Extract the (x, y) coordinate from the center of the cell holding the provided text.  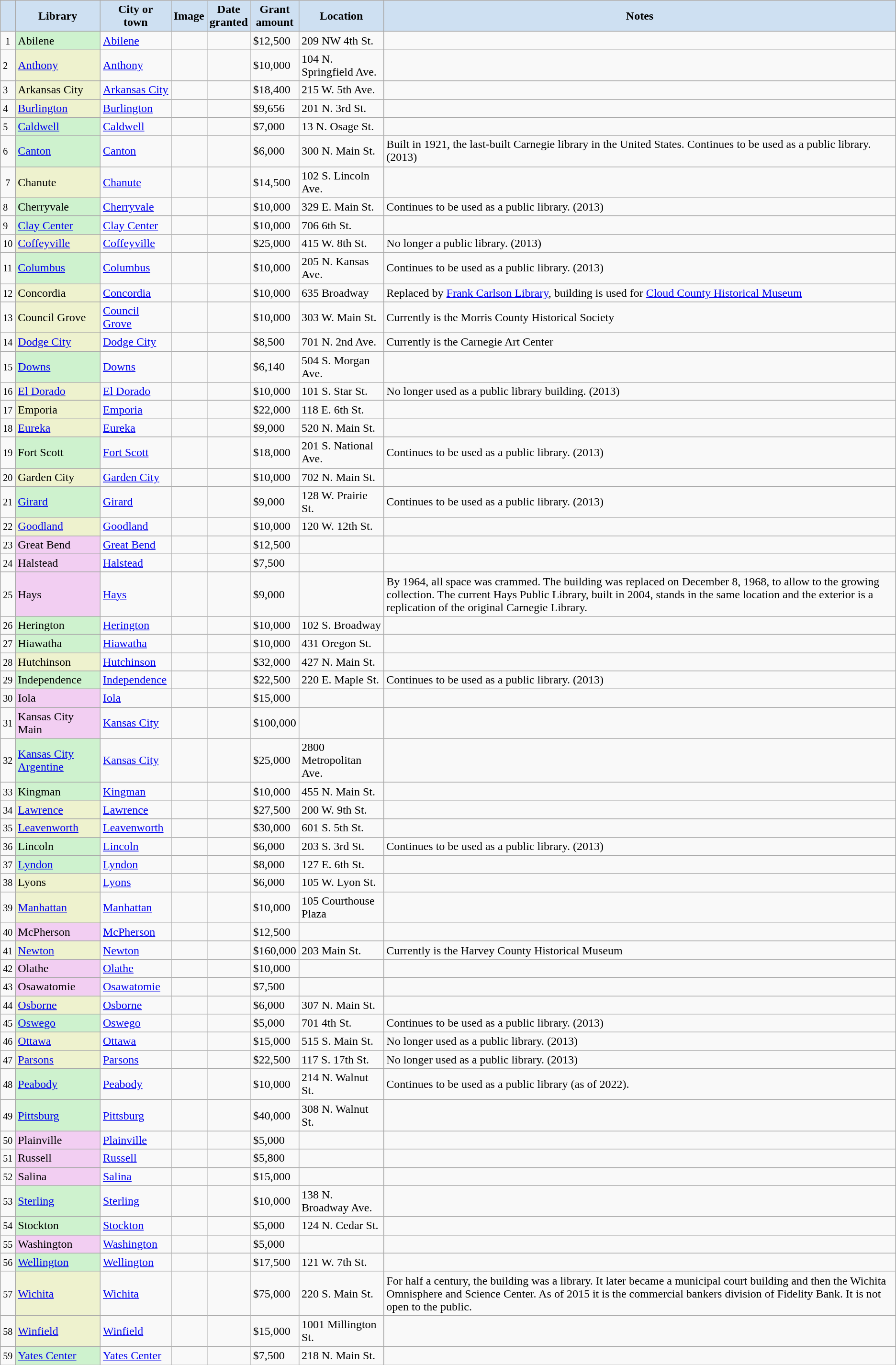
3 (8, 90)
200 W. 9th St. (341, 810)
102 S. Lincoln Ave. (341, 182)
308 N. Walnut St. (341, 1115)
$27,500 (275, 810)
22 (8, 526)
201 S. National Ave. (341, 453)
2800 Metropolitan Ave. (341, 761)
54 (8, 1226)
46 (8, 1041)
$8,500 (275, 342)
105 W. Lyon St. (341, 883)
16 (8, 392)
1 (8, 41)
24 (8, 563)
52 (8, 1176)
26 (8, 625)
56 (8, 1262)
7 (8, 182)
701 4th St. (341, 1023)
53 (8, 1201)
6 (8, 151)
706 6th St. (341, 225)
$18,000 (275, 453)
220 S. Main St. (341, 1293)
201 N. 3rd St. (341, 108)
4 (8, 108)
$17,500 (275, 1262)
431 Oregon St. (341, 643)
Location (341, 16)
$14,500 (275, 182)
49 (8, 1115)
205 N. Kansas Ave. (341, 268)
455 N. Main St. (341, 792)
9 (8, 225)
42 (8, 968)
300 N. Main St. (341, 151)
11 (8, 268)
102 S. Broadway (341, 625)
Image (189, 16)
$7,000 (275, 126)
43 (8, 986)
$100,000 (275, 723)
47 (8, 1060)
1001 Millington St. (341, 1331)
51 (8, 1158)
$30,000 (275, 828)
Built in 1921, the last-built Carnegie library in the United States. Continues to be used as a public library. (2013) (639, 151)
44 (8, 1005)
19 (8, 453)
105 Courthouse Plaza (341, 907)
15 (8, 367)
17 (8, 410)
Replaced by Frank Carlson Library, building is used for Cloud County Historical Museum (639, 292)
Dategranted (229, 16)
101 S. Star St. (341, 392)
601 S. 5th St. (341, 828)
220 E. Maple St. (341, 680)
Notes (639, 16)
21 (8, 502)
36 (8, 846)
$6,140 (275, 367)
128 W. Prairie St. (341, 502)
Grantamount (275, 16)
37 (8, 864)
58 (8, 1331)
38 (8, 883)
No longer used as a public library building. (2013) (639, 392)
39 (8, 907)
$160,000 (275, 950)
50 (8, 1140)
33 (8, 792)
Continues to be used as a public library (as of 2022). (639, 1085)
121 W. 7th St. (341, 1262)
120 W. 12th St. (341, 526)
104 N. Springfield Ave. (341, 65)
Currently is the Carnegie Art Center (639, 342)
427 N. Main St. (341, 662)
28 (8, 662)
14 (8, 342)
$9,656 (275, 108)
124 N. Cedar St. (341, 1226)
2 (8, 65)
329 E. Main St. (341, 207)
No longer a public library. (2013) (639, 243)
55 (8, 1244)
8 (8, 207)
Kansas City Argentine (58, 761)
Currently is the Harvey County Historical Museum (639, 950)
Kansas City Main (58, 723)
218 N. Main St. (341, 1355)
13 N. Osage St. (341, 126)
35 (8, 828)
Currently is the Morris County Historical Society (639, 318)
118 E. 6th St. (341, 410)
27 (8, 643)
635 Broadway (341, 292)
10 (8, 243)
34 (8, 810)
$5,800 (275, 1158)
702 N. Main St. (341, 477)
31 (8, 723)
City ortown (135, 16)
18 (8, 428)
415 W. 8th St. (341, 243)
$32,000 (275, 662)
25 (8, 594)
307 N. Main St. (341, 1005)
520 N. Main St. (341, 428)
20 (8, 477)
138 N. Broadway Ave. (341, 1201)
45 (8, 1023)
215 W. 5th Ave. (341, 90)
117 S. 17th St. (341, 1060)
$40,000 (275, 1115)
23 (8, 545)
29 (8, 680)
209 NW 4th St. (341, 41)
Library (58, 16)
214 N. Walnut St. (341, 1085)
515 S. Main St. (341, 1041)
303 W. Main St. (341, 318)
41 (8, 950)
59 (8, 1355)
32 (8, 761)
203 S. 3rd St. (341, 846)
701 N. 2nd Ave. (341, 342)
12 (8, 292)
57 (8, 1293)
127 E. 6th St. (341, 864)
203 Main St. (341, 950)
$18,400 (275, 90)
$8,000 (275, 864)
40 (8, 932)
30 (8, 698)
504 S. Morgan Ave. (341, 367)
5 (8, 126)
$75,000 (275, 1293)
$22,000 (275, 410)
48 (8, 1085)
13 (8, 318)
